Pinpoint the cell where the given text exists, returning its [X, Y] midpoint coordinate. 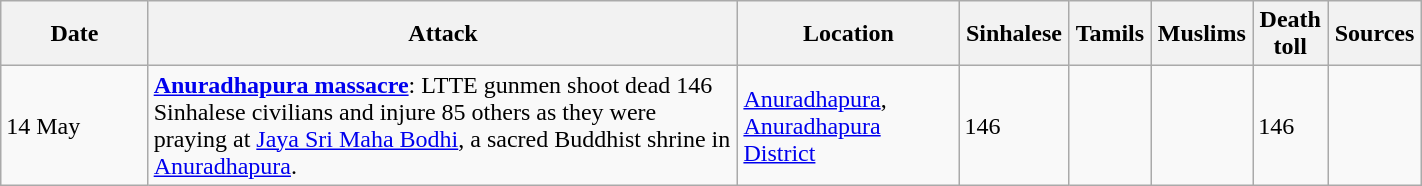
Tamils [1110, 34]
Anuradhapura, Anuradhapura District [848, 126]
Attack [443, 34]
14 May [74, 126]
Sources [1374, 34]
Death toll [1290, 34]
Date [74, 34]
Sinhalese [1014, 34]
Muslims [1202, 34]
Location [848, 34]
